Output the (x, y) coordinate of the center of the cell containing the given text.  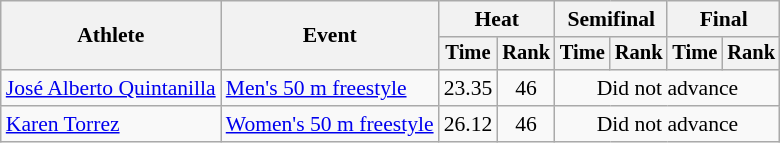
Karen Torrez (111, 124)
Final (723, 19)
23.35 (468, 88)
Men's 50 m freestyle (330, 88)
26.12 (468, 124)
Semifinal (611, 19)
Women's 50 m freestyle (330, 124)
Athlete (111, 36)
Heat (497, 19)
Event (330, 36)
José Alberto Quintanilla (111, 88)
